Scan for the cell matching the given text and deliver its (x, y) coordinate at center. 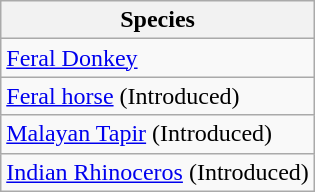
Indian Rhinoceros (Introduced) (158, 172)
Species (158, 20)
Feral Donkey (158, 58)
Feral horse (Introduced) (158, 96)
Malayan Tapir (Introduced) (158, 134)
